For the text-containing cell, return its midpoint in [x, y] coordinate format. 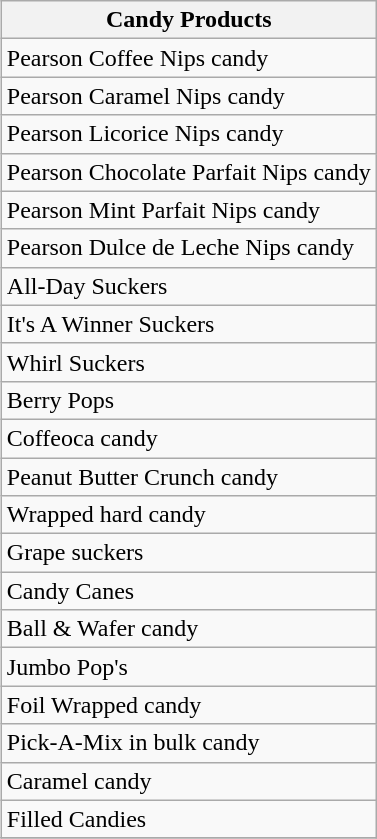
Pick-A-Mix in bulk candy [188, 743]
Pearson Dulce de Leche Nips candy [188, 248]
Jumbo Pop's [188, 667]
Coffeoca candy [188, 438]
Whirl Suckers [188, 362]
All-Day Suckers [188, 286]
Ball & Wafer candy [188, 629]
Caramel candy [188, 781]
Candy Products [188, 20]
Filled Candies [188, 819]
Pearson Caramel Nips candy [188, 96]
Pearson Licorice Nips candy [188, 134]
Pearson Mint Parfait Nips candy [188, 210]
Pearson Coffee Nips candy [188, 58]
Grape suckers [188, 553]
Pearson Chocolate Parfait Nips candy [188, 172]
Candy Canes [188, 591]
Berry Pops [188, 400]
It's A Winner Suckers [188, 324]
Peanut Butter Crunch candy [188, 477]
Foil Wrapped candy [188, 705]
Wrapped hard candy [188, 515]
